Pinpoint the cell where the given text exists, returning its [x, y] midpoint coordinate. 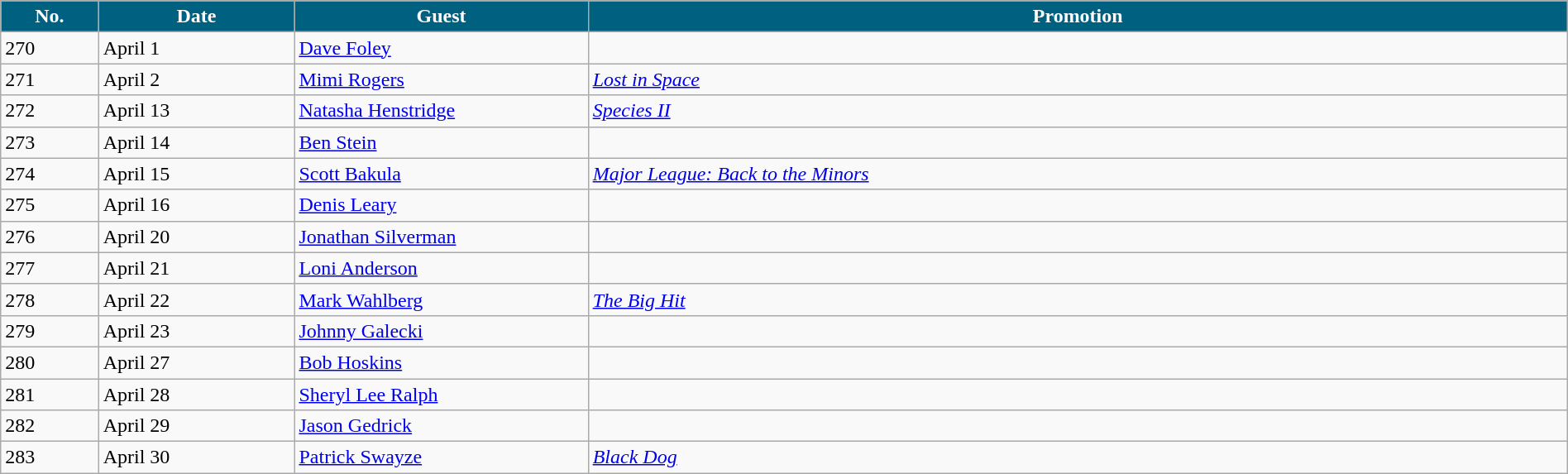
Patrick Swayze [442, 457]
Scott Bakula [442, 174]
April 14 [197, 142]
April 28 [197, 395]
Denis Leary [442, 205]
276 [50, 237]
274 [50, 174]
275 [50, 205]
Ben Stein [442, 142]
April 2 [197, 79]
April 13 [197, 111]
270 [50, 48]
Jonathan Silverman [442, 237]
April 21 [197, 268]
April 16 [197, 205]
April 23 [197, 331]
Species II [1078, 111]
April 30 [197, 457]
April 15 [197, 174]
No. [50, 17]
Loni Anderson [442, 268]
April 29 [197, 426]
Major League: Back to the Minors [1078, 174]
Promotion [1078, 17]
278 [50, 299]
280 [50, 362]
The Big Hit [1078, 299]
272 [50, 111]
Johnny Galecki [442, 331]
271 [50, 79]
Mimi Rogers [442, 79]
April 20 [197, 237]
283 [50, 457]
Natasha Henstridge [442, 111]
Guest [442, 17]
April 22 [197, 299]
Date [197, 17]
April 27 [197, 362]
Sheryl Lee Ralph [442, 395]
279 [50, 331]
Mark Wahlberg [442, 299]
273 [50, 142]
Black Dog [1078, 457]
Jason Gedrick [442, 426]
Bob Hoskins [442, 362]
277 [50, 268]
282 [50, 426]
April 1 [197, 48]
281 [50, 395]
Lost in Space [1078, 79]
Dave Foley [442, 48]
